Provide the (X, Y) coordinate of the cell's center where the given text is located.  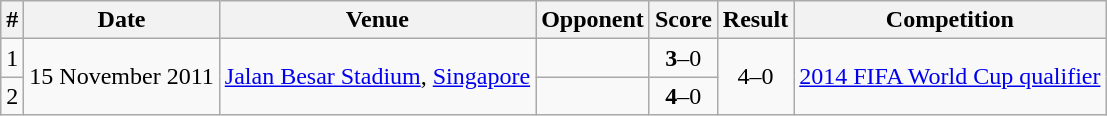
1 (12, 58)
3–0 (683, 58)
15 November 2011 (122, 77)
2014 FIFA World Cup qualifier (950, 77)
# (12, 20)
Jalan Besar Stadium, Singapore (377, 77)
Score (683, 20)
Venue (377, 20)
Result (755, 20)
2 (12, 96)
Opponent (593, 20)
Date (122, 20)
Competition (950, 20)
